Pinpoint the cell where the given text exists, returning its [X, Y] midpoint coordinate. 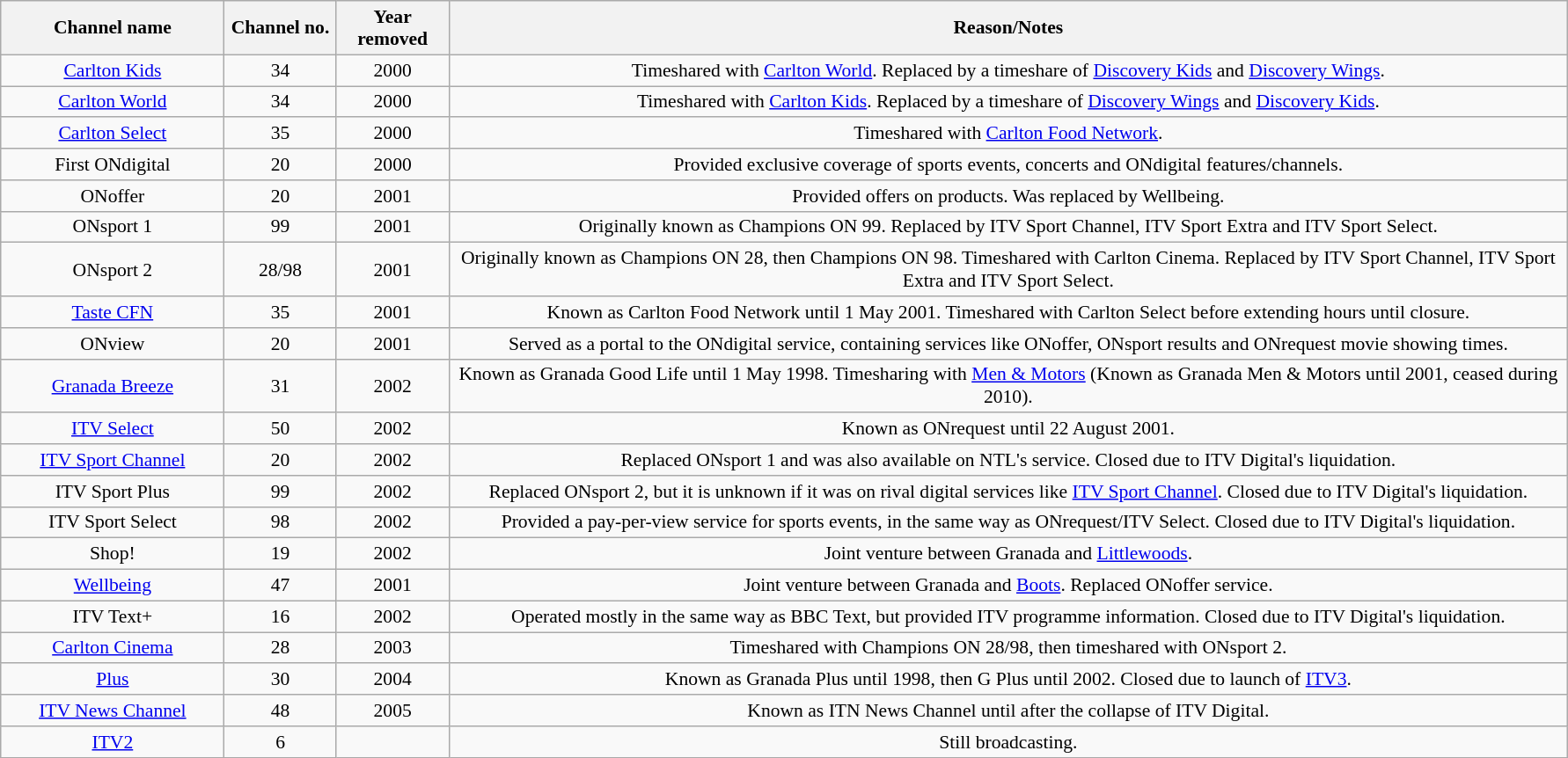
50 [280, 429]
31 [280, 385]
Carlton Kids [113, 70]
28 [280, 648]
ITV Sport Plus [113, 492]
30 [280, 680]
Provided exclusive coverage of sports events, concerts and ONdigital features/channels. [1008, 164]
Provided offers on products. Was replaced by Wellbeing. [1008, 196]
ITV Select [113, 429]
Taste CFN [113, 312]
Provided a pay-per-view service for sports events, in the same way as ONrequest/ITV Select. Closed due to ITV Digital's liquidation. [1008, 522]
Granada Breeze [113, 385]
Timeshared with Carlton Kids. Replaced by a timeshare of Discovery Wings and Discovery Kids. [1008, 102]
Channel no. [280, 28]
2004 [392, 680]
Year removed [392, 28]
Carlton Cinema [113, 648]
Shop! [113, 554]
2003 [392, 648]
ITV News Channel [113, 711]
Wellbeing [113, 586]
Served as a portal to the ONdigital service, containing services like ONoffer, ONsport results and ONrequest movie showing times. [1008, 344]
Timeshared with Champions ON 28/98, then timeshared with ONsport 2. [1008, 648]
First ONdigital [113, 164]
Replaced ONsport 2, but it is unknown if it was on rival digital services like ITV Sport Channel. Closed due to ITV Digital's liquidation. [1008, 492]
ONsport 1 [113, 227]
Still broadcasting. [1008, 742]
ITV Sport Select [113, 522]
ONsport 2 [113, 269]
28/98 [280, 269]
Channel name [113, 28]
Known as Granada Plus until 1998, then G Plus until 2002. Closed due to launch of ITV3. [1008, 680]
Carlton Select [113, 134]
Known as Carlton Food Network until 1 May 2001. Timeshared with Carlton Select before extending hours until closure. [1008, 312]
Operated mostly in the same way as BBC Text, but provided ITV programme information. Closed due to ITV Digital's liquidation. [1008, 616]
Joint venture between Granada and Littlewoods. [1008, 554]
Known as Granada Good Life until 1 May 1998. Timesharing with Men & Motors (Known as Granada Men & Motors until 2001, ceased during 2010). [1008, 385]
Plus [113, 680]
Originally known as Champions ON 99. Replaced by ITV Sport Channel, ITV Sport Extra and ITV Sport Select. [1008, 227]
19 [280, 554]
Reason/Notes [1008, 28]
Replaced ONsport 1 and was also available on NTL's service. Closed due to ITV Digital's liquidation. [1008, 460]
6 [280, 742]
Carlton World [113, 102]
ITV Sport Channel [113, 460]
ITV Text+ [113, 616]
ITV2 [113, 742]
Timeshared with Carlton World. Replaced by a timeshare of Discovery Kids and Discovery Wings. [1008, 70]
16 [280, 616]
48 [280, 711]
Known as ITN News Channel until after the collapse of ITV Digital. [1008, 711]
Joint venture between Granada and Boots. Replaced ONoffer service. [1008, 586]
2005 [392, 711]
47 [280, 586]
ONview [113, 344]
98 [280, 522]
ONoffer [113, 196]
Timeshared with Carlton Food Network. [1008, 134]
Known as ONrequest until 22 August 2001. [1008, 429]
